Provide the [x, y] coordinate of the cell's center where the given text is located.  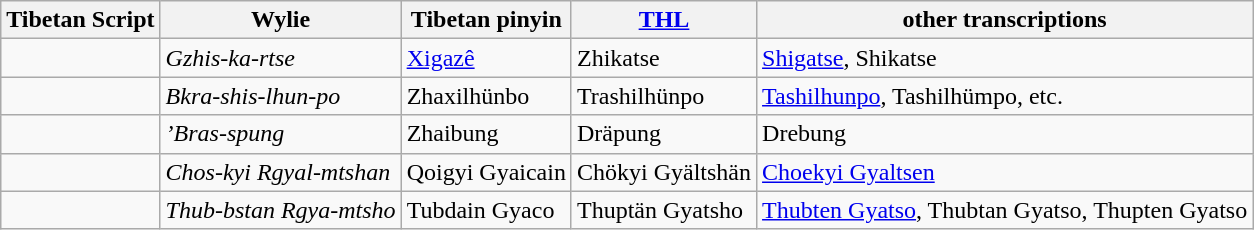
Trashilhünpo [664, 96]
Tibetan pinyin [486, 20]
Zhaibung [486, 134]
Qoigyi Gyaicain [486, 172]
Thubten Gyatso, Thubtan Gyatso, Thupten Gyatso [1005, 210]
THL [664, 20]
Zhaxilhünbo [486, 96]
Tashilhunpo, Tashilhümpo, etc. [1005, 96]
Tibetan Script [80, 20]
other transcriptions [1005, 20]
Xigazê [486, 58]
Chos-kyi Rgyal-mtshan [280, 172]
Drebung [1005, 134]
Gzhis-ka-rtse [280, 58]
Chökyi Gyältshän [664, 172]
Shigatse, Shikatse [1005, 58]
’Bras-spung [280, 134]
Tubdain Gyaco [486, 210]
Bkra-shis-lhun-po [280, 96]
Zhikatse [664, 58]
Dräpung [664, 134]
Thub-bstan Rgya-mtsho [280, 210]
Wylie [280, 20]
Choekyi Gyaltsen [1005, 172]
Thuptän Gyatsho [664, 210]
